Scan for the cell matching the given text and deliver its [x, y] coordinate at center. 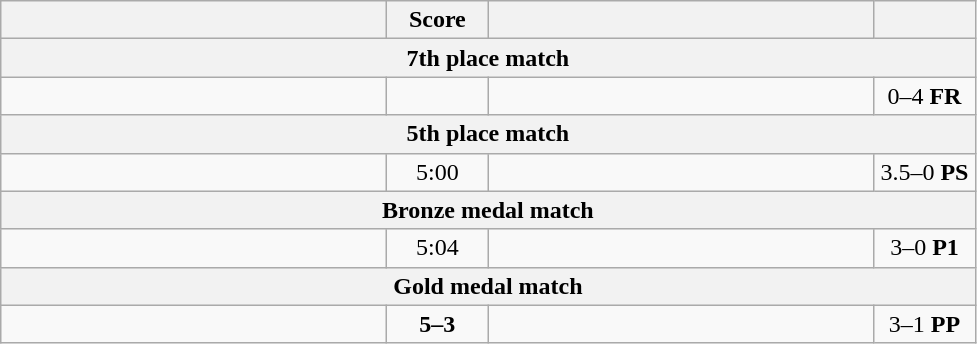
5th place match [488, 134]
5:00 [438, 172]
5–3 [438, 324]
3.5–0 PS [924, 172]
3–0 P1 [924, 248]
Gold medal match [488, 286]
0–4 FR [924, 96]
7th place match [488, 58]
Bronze medal match [488, 210]
5:04 [438, 248]
Score [438, 20]
3–1 PP [924, 324]
